Provide the (x, y) coordinate of the cell's center where the given text is located.  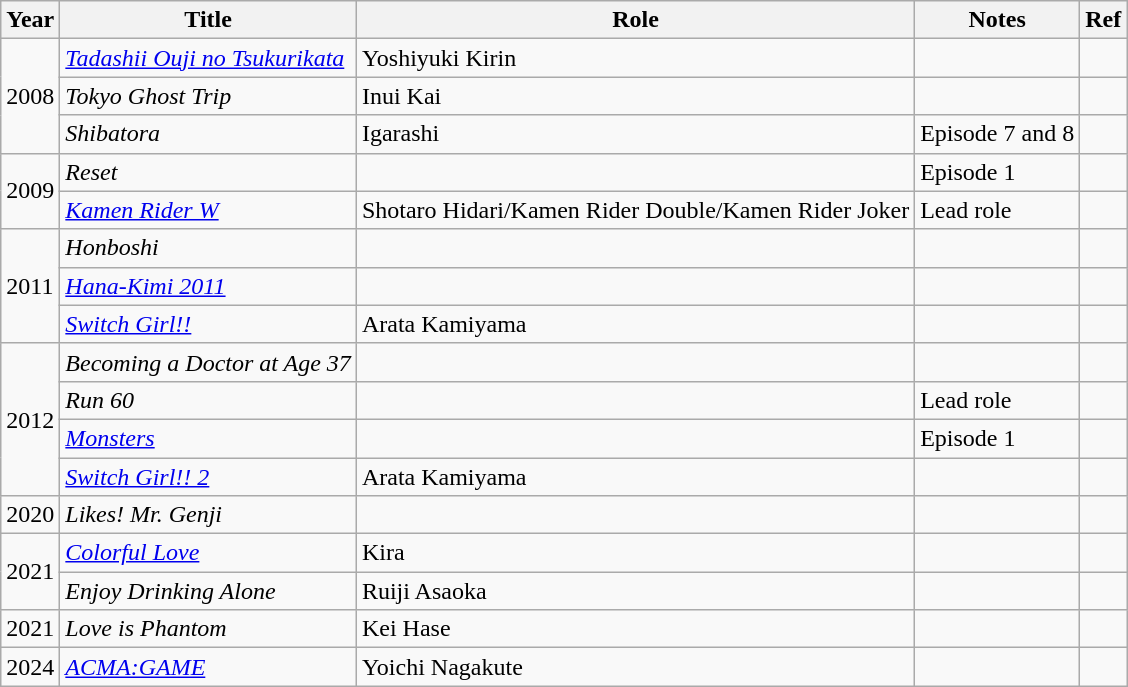
Reset (208, 172)
Kira (635, 553)
Igarashi (635, 134)
2009 (30, 191)
Shotaro Hidari/Kamen Rider Double/Kamen Rider Joker (635, 210)
Yoichi Nagakute (635, 667)
2020 (30, 515)
Switch Girl!! 2 (208, 477)
Becoming a Doctor at Age 37 (208, 362)
Monsters (208, 438)
2012 (30, 419)
Yoshiyuki Kirin (635, 58)
Title (208, 20)
Enjoy Drinking Alone (208, 591)
2008 (30, 96)
Run 60 (208, 400)
Colorful Love (208, 553)
Ruiji Asaoka (635, 591)
Notes (998, 20)
Ref (1104, 20)
Kei Hase (635, 629)
Likes! Mr. Genji (208, 515)
Shibatora (208, 134)
Honboshi (208, 248)
Year (30, 20)
Tadashii Ouji no Tsukurikata (208, 58)
ACMA:GAME (208, 667)
Role (635, 20)
Switch Girl!! (208, 324)
Tokyo Ghost Trip (208, 96)
2024 (30, 667)
Inui Kai (635, 96)
Episode 7 and 8 (998, 134)
Kamen Rider W (208, 210)
Hana-Kimi 2011 (208, 286)
2011 (30, 286)
Love is Phantom (208, 629)
